Pinpoint the cell where the given text exists, returning its [X, Y] midpoint coordinate. 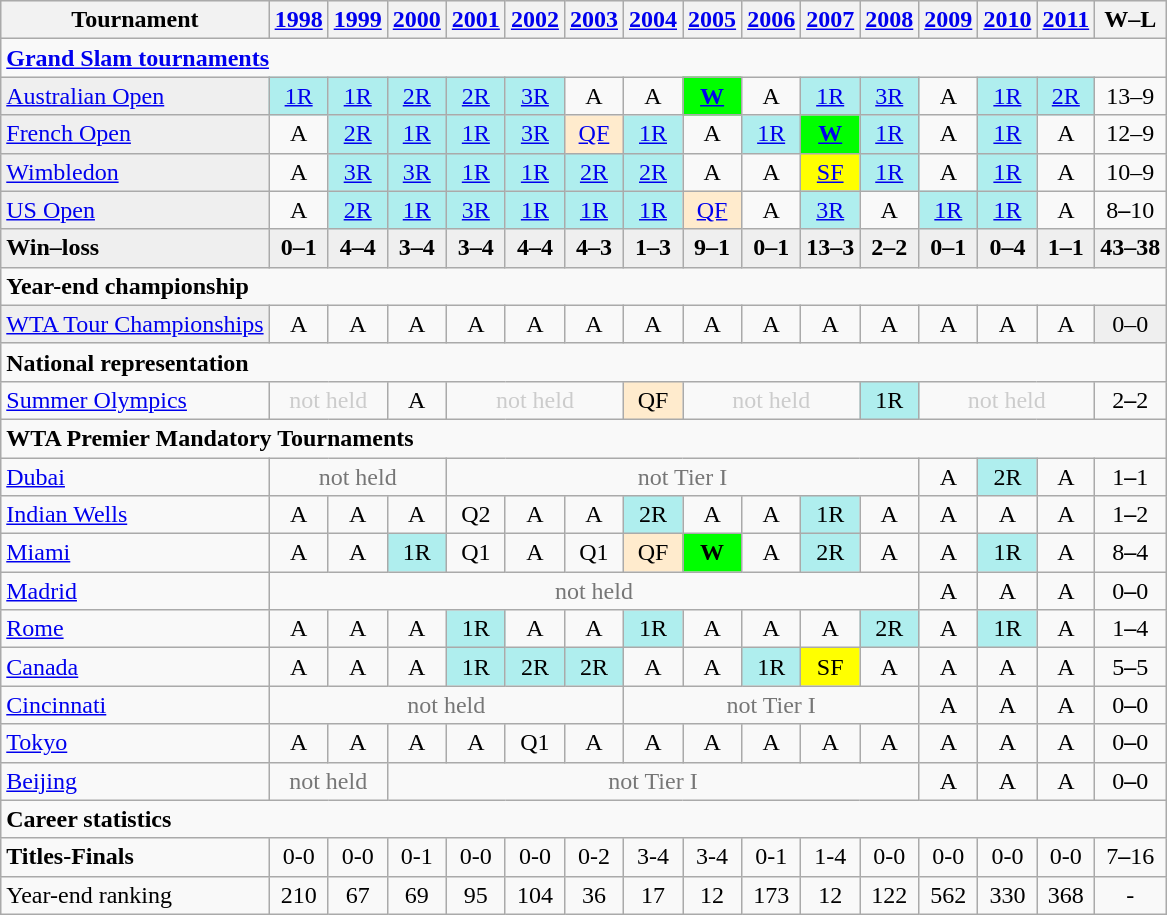
W–L [1130, 20]
2009 [948, 20]
7–16 [1130, 857]
US Open [135, 210]
2011 [1066, 20]
Career statistics [584, 819]
95 [476, 895]
Madrid [135, 591]
4–3 [594, 248]
1–4 [1130, 629]
2000 [416, 20]
1-4 [830, 857]
2010 [1008, 20]
69 [416, 895]
13–3 [830, 248]
0–4 [1008, 248]
8–4 [1130, 553]
67 [358, 895]
Year-end ranking [135, 895]
9–1 [712, 248]
Beijing [135, 781]
Rome [135, 629]
French Open [135, 134]
1999 [358, 20]
122 [890, 895]
Titles-Finals [135, 857]
13–9 [1130, 96]
8–10 [1130, 210]
National representation [584, 362]
Year-end championship [584, 286]
173 [772, 895]
Tournament [135, 20]
2003 [594, 20]
Wimbledon [135, 172]
- [1130, 895]
2008 [890, 20]
Tokyo [135, 743]
368 [1066, 895]
2001 [476, 20]
5–5 [1130, 667]
Q2 [476, 515]
43–38 [1130, 248]
Summer Olympics [135, 400]
10–9 [1130, 172]
210 [298, 895]
Indian Wells [135, 515]
2004 [652, 20]
Canada [135, 667]
104 [534, 895]
562 [948, 895]
WTA Tour Championships [135, 324]
17 [652, 895]
2002 [534, 20]
1998 [298, 20]
Cincinnati [135, 705]
0-2 [594, 857]
2005 [712, 20]
Grand Slam tournaments [584, 58]
WTA Premier Mandatory Tournaments [584, 438]
1–2 [1130, 515]
2006 [772, 20]
1–3 [652, 248]
Australian Open [135, 96]
Dubai [135, 477]
2007 [830, 20]
12–9 [1130, 134]
Miami [135, 553]
Win–loss [135, 248]
36 [594, 895]
330 [1008, 895]
